Provide the [X, Y] coordinate of the cell's center where the given text is located.  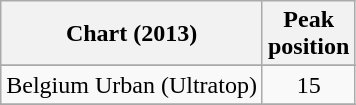
Belgium Urban (Ultratop) [132, 85]
15 [308, 85]
Peakposition [308, 34]
Chart (2013) [132, 34]
